Output the (x, y) coordinate of the center of the cell containing the given text.  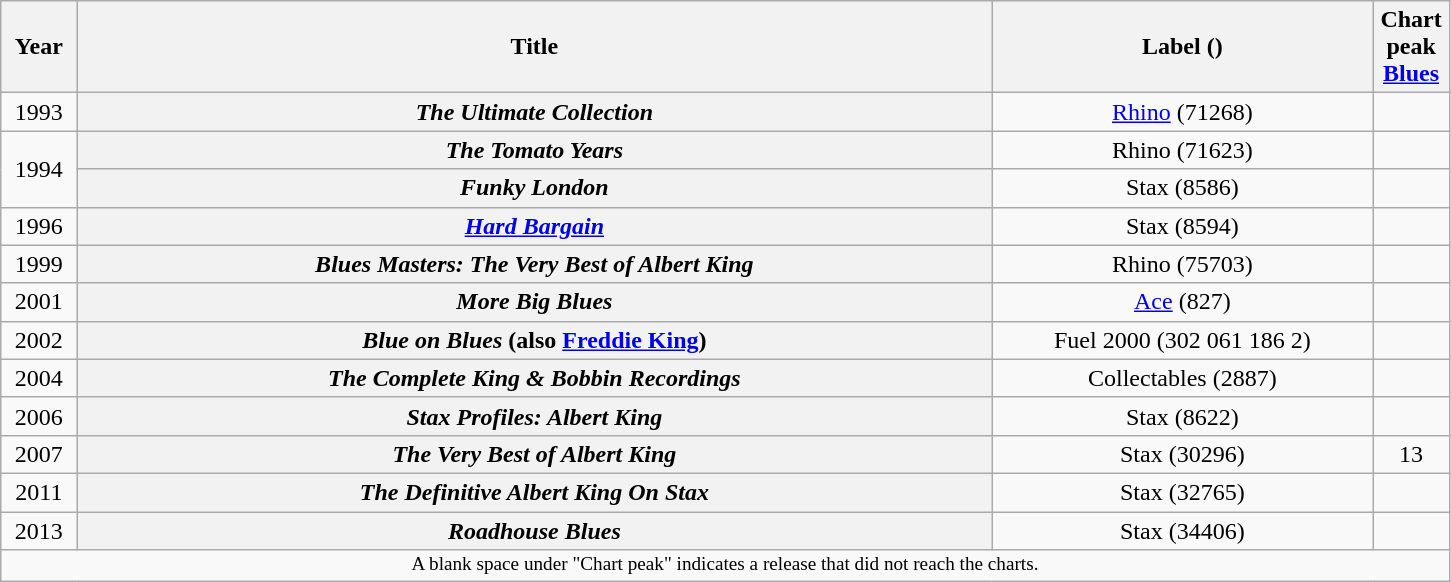
Stax (32765) (1182, 492)
2001 (39, 302)
The Very Best of Albert King (534, 454)
Year (39, 47)
1999 (39, 264)
More Big Blues (534, 302)
The Ultimate Collection (534, 112)
2011 (39, 492)
Rhino (71268) (1182, 112)
The Complete King & Bobbin Recordings (534, 378)
1994 (39, 169)
Fuel 2000 (302 061 186 2) (1182, 340)
2007 (39, 454)
Stax (8594) (1182, 226)
Blues Masters: The Very Best of Albert King (534, 264)
Stax (30296) (1182, 454)
Stax (8622) (1182, 416)
2006 (39, 416)
Stax (8586) (1182, 188)
The Tomato Years (534, 150)
2004 (39, 378)
Collectables (2887) (1182, 378)
Hard Bargain (534, 226)
Label () (1182, 47)
Blue on Blues (also Freddie King) (534, 340)
Stax (34406) (1182, 531)
Roadhouse Blues (534, 531)
1996 (39, 226)
1993 (39, 112)
ChartpeakBlues (1411, 47)
Title (534, 47)
The Definitive Albert King On Stax (534, 492)
Funky London (534, 188)
Stax Profiles: Albert King (534, 416)
Rhino (75703) (1182, 264)
Ace (827) (1182, 302)
Rhino (71623) (1182, 150)
A blank space under "Chart peak" indicates a release that did not reach the charts. (725, 566)
2013 (39, 531)
13 (1411, 454)
2002 (39, 340)
